For the text-containing cell, return its midpoint in (x, y) coordinate format. 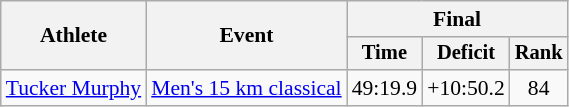
Men's 15 km classical (246, 88)
+10:50.2 (466, 88)
Deficit (466, 54)
Rank (539, 54)
Time (384, 54)
Event (246, 36)
Final (458, 19)
Athlete (74, 36)
49:19.9 (384, 88)
Tucker Murphy (74, 88)
84 (539, 88)
